Pinpoint the cell where the given text exists, returning its (X, Y) midpoint coordinate. 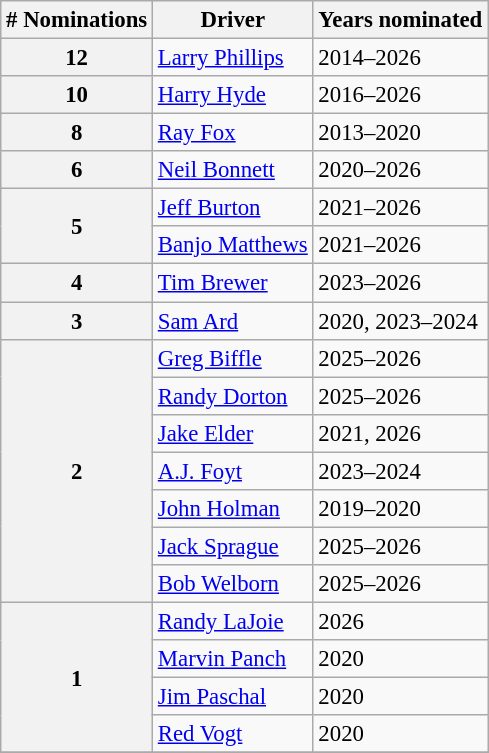
Randy Dorton (232, 396)
4 (77, 283)
2023–2024 (400, 471)
Larry Phillips (232, 58)
8 (77, 133)
12 (77, 58)
2021, 2026 (400, 433)
2026 (400, 621)
Banjo Matthews (232, 245)
Bob Welborn (232, 584)
2019–2020 (400, 509)
6 (77, 170)
2 (77, 470)
5 (77, 226)
2013–2020 (400, 133)
2014–2026 (400, 58)
Sam Ard (232, 321)
Marvin Panch (232, 659)
1 (77, 677)
Jim Paschal (232, 697)
2023–2026 (400, 283)
10 (77, 95)
Red Vogt (232, 734)
3 (77, 321)
A.J. Foyt (232, 471)
Harry Hyde (232, 95)
Years nominated (400, 20)
# Nominations (77, 20)
Jake Elder (232, 433)
John Holman (232, 509)
Jack Sprague (232, 546)
2016–2026 (400, 95)
2020, 2023–2024 (400, 321)
Neil Bonnett (232, 170)
Tim Brewer (232, 283)
Driver (232, 20)
Jeff Burton (232, 208)
2020–2026 (400, 170)
Greg Biffle (232, 358)
Ray Fox (232, 133)
Randy LaJoie (232, 621)
